Locate the cell with the specified text and output its (x, y) center coordinate. 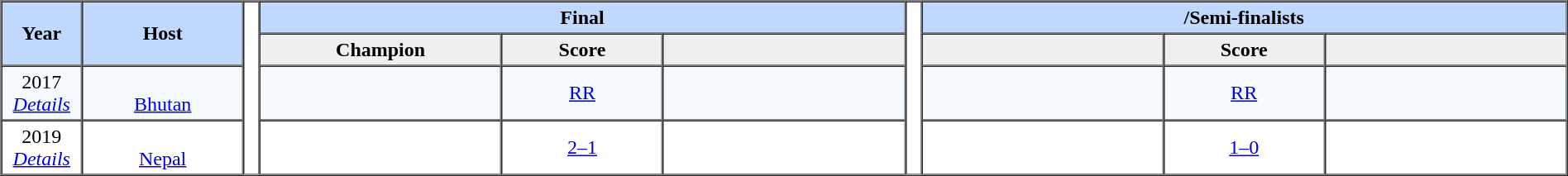
1–0 (1244, 148)
Champion (380, 50)
Nepal (162, 148)
Host (162, 34)
/Semi-finalists (1244, 18)
2017Details (42, 93)
2–1 (582, 148)
Year (42, 34)
Final (582, 18)
2019Details (42, 148)
Bhutan (162, 93)
